From the cell containing the given text, extract its center point as [X, Y] coordinate. 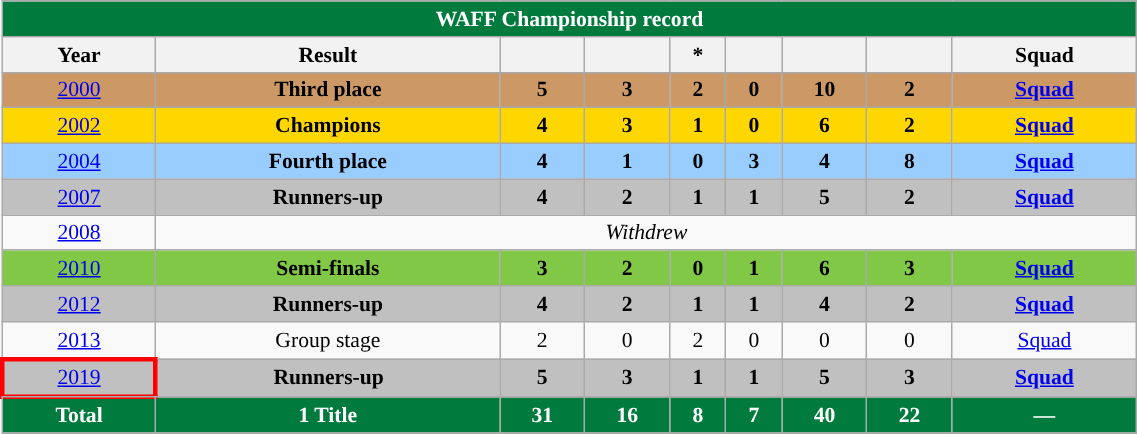
1 Title [328, 416]
16 [628, 416]
2008 [79, 233]
Group stage [328, 340]
2010 [79, 269]
10 [824, 90]
40 [824, 416]
2004 [79, 162]
Third place [328, 90]
31 [542, 416]
2013 [79, 340]
Champions [328, 126]
Total [79, 416]
WAFF Championship record [570, 19]
* [698, 55]
— [1044, 416]
2000 [79, 90]
Result [328, 55]
2012 [79, 304]
Fourth place [328, 162]
Withdrew [646, 233]
2019 [79, 378]
7 [754, 416]
Semi-finals [328, 269]
2002 [79, 126]
2007 [79, 197]
22 [910, 416]
Year [79, 55]
